Locate the cell with the specified text and output its [x, y] center coordinate. 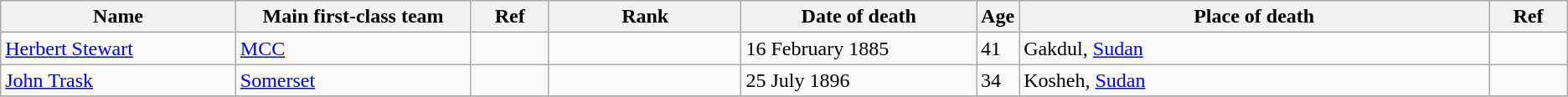
Kosheh, Sudan [1255, 80]
16 February 1885 [859, 48]
Place of death [1255, 17]
Herbert Stewart [119, 48]
Gakdul, Sudan [1255, 48]
Age [998, 17]
Date of death [859, 17]
Somerset [353, 80]
Main first-class team [353, 17]
41 [998, 48]
25 July 1896 [859, 80]
34 [998, 80]
John Trask [119, 80]
MCC [353, 48]
Rank [645, 17]
Name [119, 17]
